Determine the (x, y) coordinate at the center of the cell enclosing the given text.  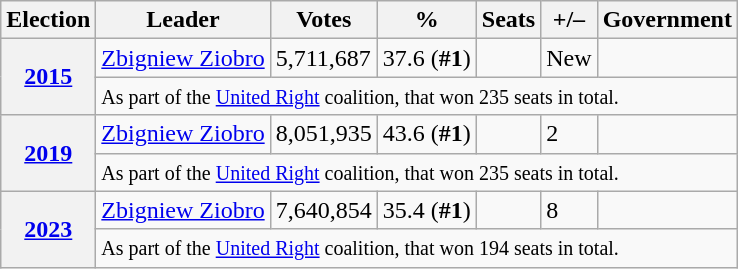
As part of the United Right coalition, that won 194 seats in total. (417, 248)
Votes (324, 20)
5,711,687 (324, 58)
2 (569, 134)
2019 (48, 153)
Election (48, 20)
% (426, 20)
43.6 (#1) (426, 134)
+/– (569, 20)
2023 (48, 229)
Government (667, 20)
Seats (508, 20)
8,051,935 (324, 134)
Leader (183, 20)
New (569, 58)
37.6 (#1) (426, 58)
7,640,854 (324, 210)
35.4 (#1) (426, 210)
8 (569, 210)
2015 (48, 77)
